From the cell containing the given text, extract its center point as (x, y) coordinate. 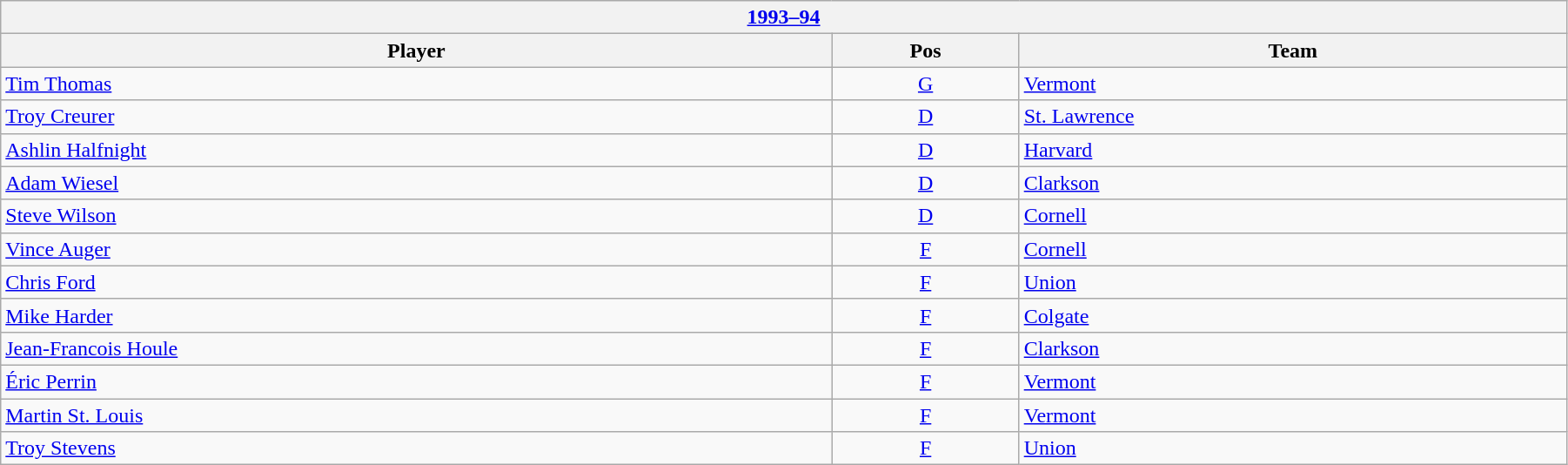
Harvard (1293, 150)
Team (1293, 51)
Troy Creurer (416, 117)
Colgate (1293, 315)
Mike Harder (416, 315)
Pos (926, 51)
Martin St. Louis (416, 415)
St. Lawrence (1293, 117)
G (926, 84)
Tim Thomas (416, 84)
1993–94 (784, 17)
Chris Ford (416, 282)
Vince Auger (416, 249)
Troy Stevens (416, 448)
Player (416, 51)
Éric Perrin (416, 381)
Jean-Francois Houle (416, 348)
Ashlin Halfnight (416, 150)
Steve Wilson (416, 216)
Adam Wiesel (416, 183)
